Return (X, Y) of the center of cell containing provided text 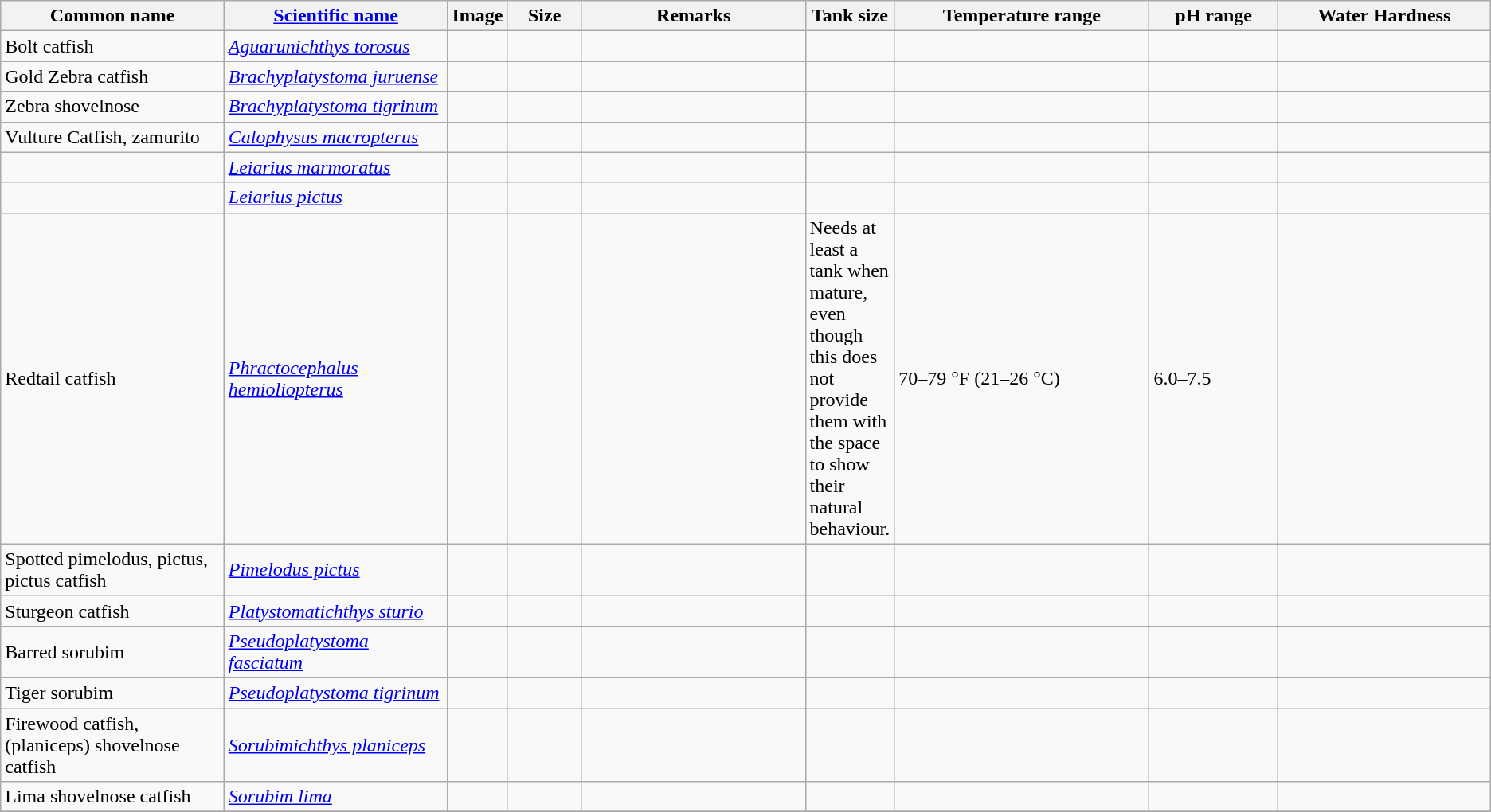
Zebra shovelnose (113, 107)
Needs at least a tank when mature, even though this does not provide them with the space to show their natural behaviour. (850, 378)
70–79 °F (21–26 °C) (1022, 378)
Water Hardness (1384, 16)
Barred sorubim (113, 651)
Phractocephalus hemioliopterus (336, 378)
Sturgeon catfish (113, 611)
Temperature range (1022, 16)
Tank size (850, 16)
Sorubim lima (336, 797)
Remarks (693, 16)
Brachyplatystoma tigrinum (336, 107)
Bolt catfish (113, 46)
Leiarius pictus (336, 197)
Firewood catfish, (planiceps) shovelnose catfish (113, 745)
Redtail catfish (113, 378)
Image (478, 16)
Gold Zebra catfish (113, 76)
Spotted pimelodus, pictus, pictus catfish (113, 570)
Pseudoplatystoma fasciatum (336, 651)
Leiarius marmoratus (336, 167)
Brachyplatystoma juruense (336, 76)
Pseudoplatystoma tigrinum (336, 693)
Lima shovelnose catfish (113, 797)
6.0–7.5 (1214, 378)
Common name (113, 16)
Tiger sorubim (113, 693)
Pimelodus pictus (336, 570)
Calophysus macropterus (336, 137)
Vulture Catfish, zamurito (113, 137)
Scientific name (336, 16)
Platystomatichthys sturio (336, 611)
pH range (1214, 16)
Sorubimichthys planiceps (336, 745)
Aguarunichthys torosus (336, 46)
Size (545, 16)
